Return the [x, y] coordinate for the center point of the cell that contains the specified text.  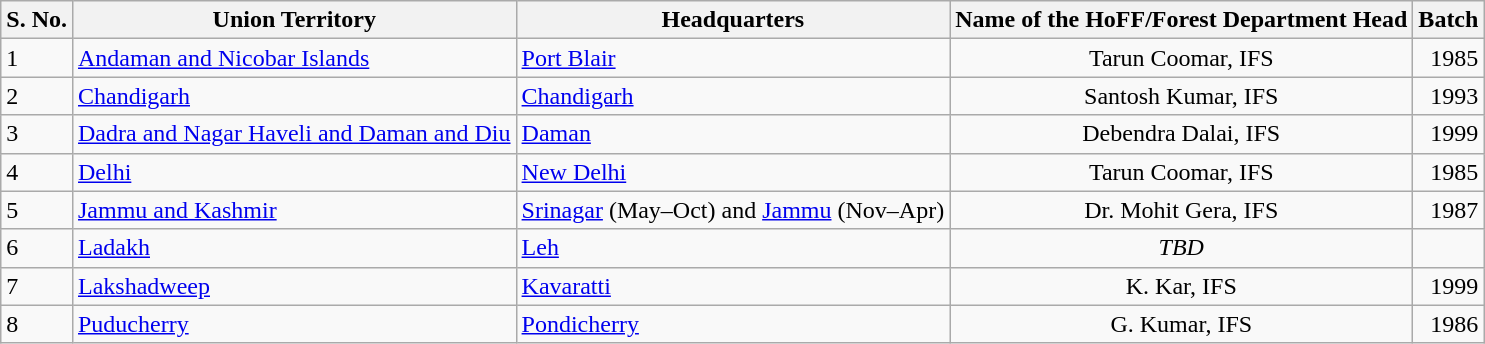
3 [37, 134]
Santosh Kumar, IFS [1182, 96]
1993 [1448, 96]
5 [37, 210]
4 [37, 172]
K. Kar, IFS [1182, 286]
6 [37, 248]
7 [37, 286]
Leh [733, 248]
New Delhi [733, 172]
Headquarters [733, 20]
S. No. [37, 20]
1 [37, 58]
Ladakh [294, 248]
2 [37, 96]
1986 [1448, 324]
Union Territory [294, 20]
Pondicherry [733, 324]
Debendra Dalai, IFS [1182, 134]
Daman [733, 134]
Andaman and Nicobar Islands [294, 58]
Lakshadweep [294, 286]
Puducherry [294, 324]
Jammu and Kashmir [294, 210]
Name of the HoFF/Forest Department Head [1182, 20]
1987 [1448, 210]
Batch [1448, 20]
Dadra and Nagar Haveli and Daman and Diu [294, 134]
Srinagar (May–Oct) and Jammu (Nov–Apr) [733, 210]
Port Blair [733, 58]
Dr. Mohit Gera, IFS [1182, 210]
G. Kumar, IFS [1182, 324]
Kavaratti [733, 286]
Delhi [294, 172]
8 [37, 324]
TBD [1182, 248]
